Scan for the cell matching the given text and deliver its [x, y] coordinate at center. 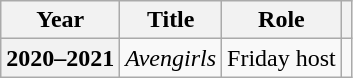
Title [171, 20]
Role [282, 20]
Avengirls [171, 58]
Friday host [282, 58]
2020–2021 [60, 58]
Year [60, 20]
